Detect which cell encompasses the target text, then output its [X, Y] center coordinate. 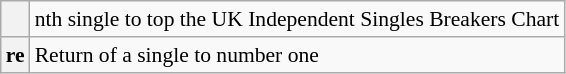
Return of a single to number one [298, 55]
nth single to top the UK Independent Singles Breakers Chart [298, 19]
re [16, 55]
